From the cell containing the given text, extract its center point as (x, y) coordinate. 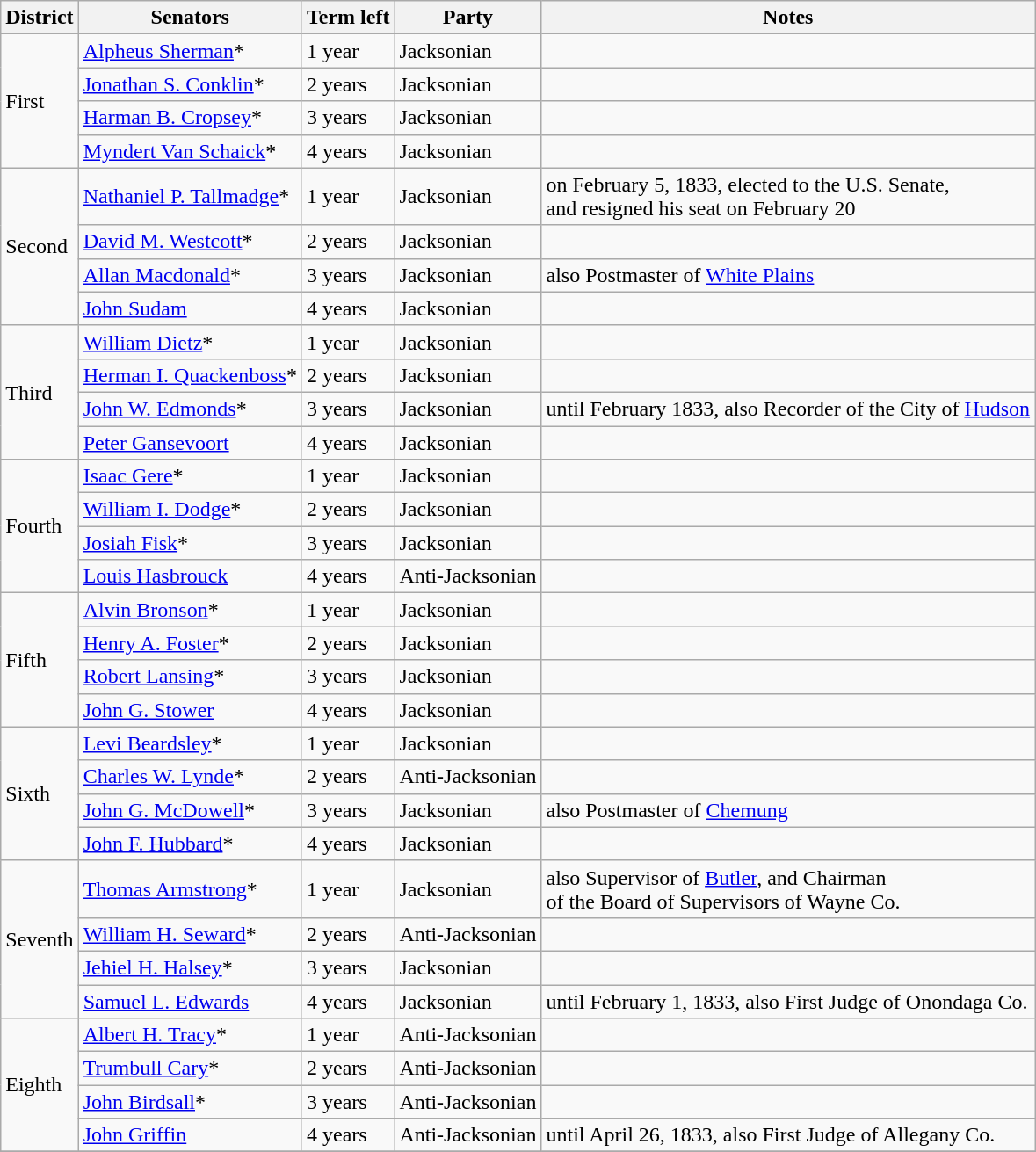
Myndert Van Schaick* (190, 151)
Alvin Bronson* (190, 610)
Third (40, 392)
Fifth (40, 660)
Notes (788, 18)
John W. Edmonds* (190, 409)
John Sudam (190, 308)
also Postmaster of White Plains (788, 275)
John G. Stower (190, 710)
Robert Lansing* (190, 677)
William I. Dodge* (190, 510)
on February 5, 1833, elected to the U.S. Senate, and resigned his seat on February 20 (788, 197)
Peter Gansevoort (190, 442)
John Birdsall* (190, 1102)
Albert H. Tracy* (190, 1035)
Charles W. Lynde* (190, 777)
Louis Hasbrouck (190, 576)
Term left (348, 18)
Samuel L. Edwards (190, 1001)
Harman B. Cropsey* (190, 118)
Alpheus Sherman* (190, 51)
Party (467, 18)
Eighth (40, 1085)
Seventh (40, 938)
Jehiel H. Halsey* (190, 967)
Allan Macdonald* (190, 275)
William Dietz* (190, 342)
Isaac Gere* (190, 476)
David M. Westcott* (190, 242)
also Postmaster of Chemung (788, 810)
Senators (190, 18)
Second (40, 246)
Jonathan S. Conklin* (190, 84)
Trumbull Cary* (190, 1069)
William H. Seward* (190, 934)
until February 1833, also Recorder of the City of Hudson (788, 409)
Josiah Fisk* (190, 543)
also Supervisor of Butler, and Chairman of the Board of Supervisors of Wayne Co. (788, 889)
John F. Hubbard* (190, 844)
Henry A. Foster* (190, 643)
until February 1, 1833, also First Judge of Onondaga Co. (788, 1001)
until April 26, 1833, also First Judge of Allegany Co. (788, 1135)
Levi Beardsley* (190, 743)
Sixth (40, 793)
Thomas Armstrong* (190, 889)
John Griffin (190, 1135)
Herman I. Quackenboss* (190, 375)
First (40, 101)
John G. McDowell* (190, 810)
District (40, 18)
Nathaniel P. Tallmadge* (190, 197)
Fourth (40, 526)
